Provide the [X, Y] coordinate of the cell's center where the given text is located.  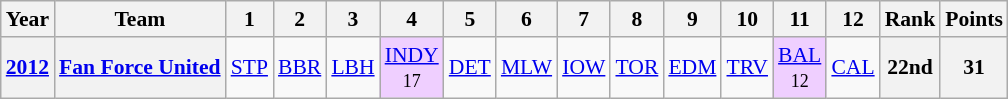
BBR [300, 68]
4 [412, 19]
DET [470, 68]
31 [974, 68]
1 [250, 19]
Fan Force United [140, 68]
2012 [28, 68]
CAL [852, 68]
BAL12 [800, 68]
12 [852, 19]
10 [747, 19]
STP [250, 68]
Points [974, 19]
MLW [526, 68]
Team [140, 19]
11 [800, 19]
TOR [636, 68]
3 [352, 19]
Year [28, 19]
IOW [584, 68]
5 [470, 19]
6 [526, 19]
LBH [352, 68]
2 [300, 19]
7 [584, 19]
INDY17 [412, 68]
9 [692, 19]
8 [636, 19]
22nd [910, 68]
TRV [747, 68]
Rank [910, 19]
EDM [692, 68]
